Determine the (X, Y) coordinate at the center of the cell enclosing the given text.  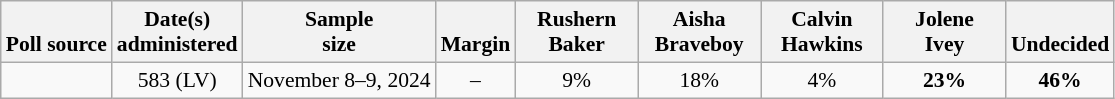
46% (1060, 80)
9% (576, 80)
Date(s)administered (178, 32)
– (476, 80)
583 (LV) (178, 80)
18% (700, 80)
Undecided (1060, 32)
4% (822, 80)
Poll source (56, 32)
JoleneIvey (944, 32)
AishaBraveboy (700, 32)
Margin (476, 32)
RushernBaker (576, 32)
Samplesize (340, 32)
CalvinHawkins (822, 32)
23% (944, 80)
November 8–9, 2024 (340, 80)
